Find where the given text appears and provide that cell's center as (X, Y) coordinate. 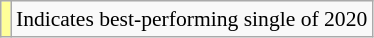
Indicates best-performing single of 2020 (192, 19)
